For the text-containing cell, return its midpoint in (x, y) coordinate format. 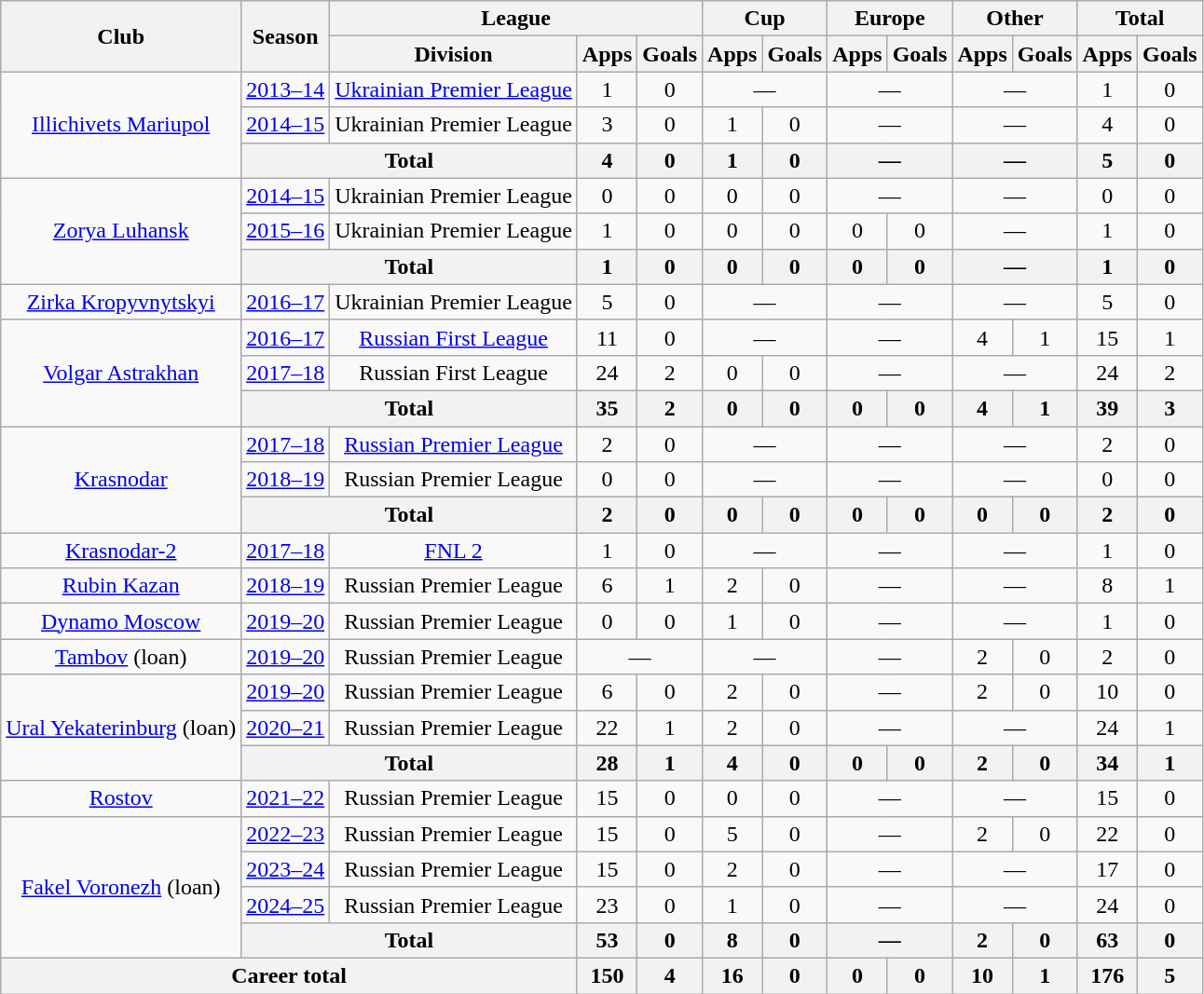
23 (607, 905)
Krasnodar-2 (121, 551)
Fakel Voronezh (loan) (121, 887)
35 (607, 408)
Rubin Kazan (121, 586)
Tambov (loan) (121, 657)
53 (607, 940)
Season (285, 36)
League (516, 19)
16 (732, 975)
Ural Yekaterinburg (loan) (121, 728)
Cup (765, 19)
Volgar Astrakhan (121, 373)
Europe (890, 19)
2015–16 (285, 231)
2023–24 (285, 869)
176 (1107, 975)
2013–14 (285, 89)
28 (607, 763)
Illichivets Mariupol (121, 125)
Zirka Kropyvnytskyi (121, 302)
Krasnodar (121, 480)
Zorya Luhansk (121, 231)
2024–25 (285, 905)
Dynamo Moscow (121, 621)
2021–22 (285, 798)
11 (607, 337)
17 (1107, 869)
Club (121, 36)
Other (1015, 19)
FNL 2 (454, 551)
2020–21 (285, 728)
39 (1107, 408)
Career total (289, 975)
34 (1107, 763)
150 (607, 975)
Rostov (121, 798)
Division (454, 54)
63 (1107, 940)
2022–23 (285, 834)
